Detect which cell encompasses the target text, then output its [x, y] center coordinate. 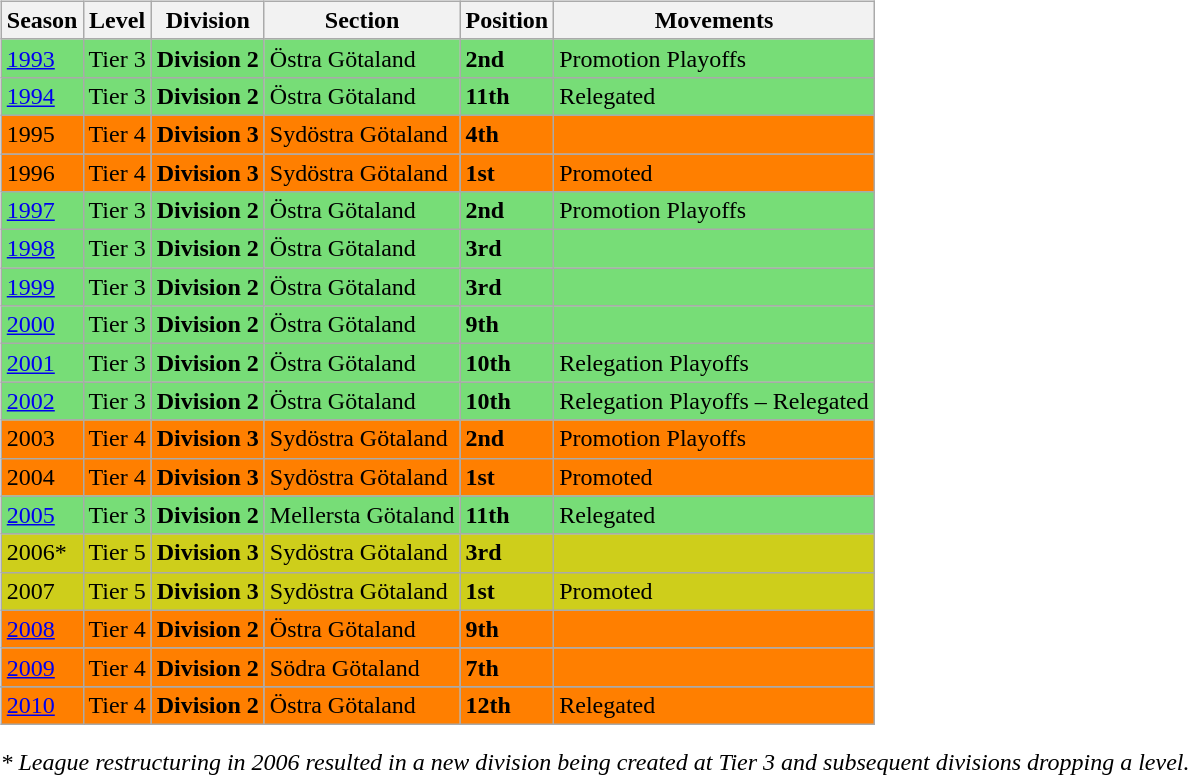
2004 [42, 477]
1998 [42, 249]
1999 [42, 287]
2000 [42, 325]
Södra Götaland [362, 667]
2007 [42, 591]
2003 [42, 439]
2008 [42, 629]
Season [42, 20]
2006* [42, 553]
12th [507, 705]
2002 [42, 401]
Division [208, 20]
1994 [42, 96]
1993 [42, 58]
Mellersta Götaland [362, 515]
7th [507, 667]
4th [507, 134]
1996 [42, 173]
2010 [42, 705]
Position [507, 20]
2001 [42, 363]
Movements [714, 20]
Relegation Playoffs [714, 363]
Relegation Playoffs – Relegated [714, 401]
2009 [42, 667]
1995 [42, 134]
1997 [42, 211]
Level [117, 20]
Section [362, 20]
2005 [42, 515]
